Locate the cell with the specified text and output its (x, y) center coordinate. 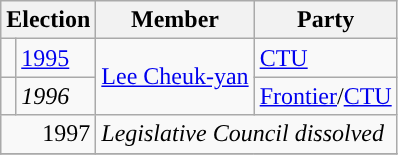
Election (48, 20)
Lee Cheuk-yan (175, 77)
Member (175, 20)
1997 (48, 134)
Legislative Council dissolved (246, 134)
Frontier/CTU (326, 96)
1995 (56, 58)
CTU (326, 58)
1996 (56, 96)
Party (326, 20)
